Locate the cell with the specified text and output its [X, Y] center coordinate. 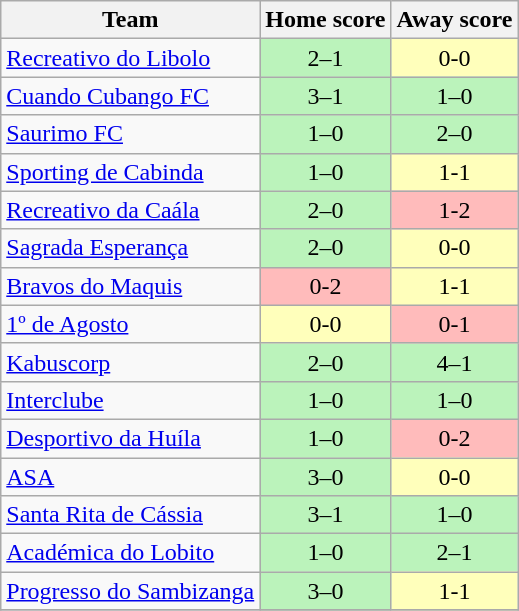
Progresso do Sambizanga [130, 591]
Académica do Lobito [130, 553]
Home score [326, 20]
Sporting de Cabinda [130, 172]
Bravos do Maquis [130, 286]
Kabuscorp [130, 362]
1º de Agosto [130, 324]
Recreativo da Caála [130, 210]
Santa Rita de Cássia [130, 515]
0-1 [454, 324]
Saurimo FC [130, 134]
Cuando Cubango FC [130, 96]
Away score [454, 20]
Interclube [130, 400]
1-2 [454, 210]
Desportivo da Huíla [130, 438]
Team [130, 20]
Recreativo do Libolo [130, 58]
ASA [130, 477]
4–1 [454, 362]
Sagrada Esperança [130, 248]
